Locate the cell with the specified text and output its (x, y) center coordinate. 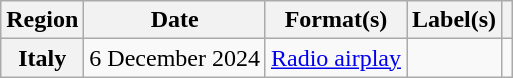
6 December 2024 (175, 58)
Italy (42, 58)
Label(s) (454, 20)
Date (175, 20)
Format(s) (336, 20)
Radio airplay (336, 58)
Region (42, 20)
